Extract the [x, y] coordinate from the center of the cell holding the provided text.  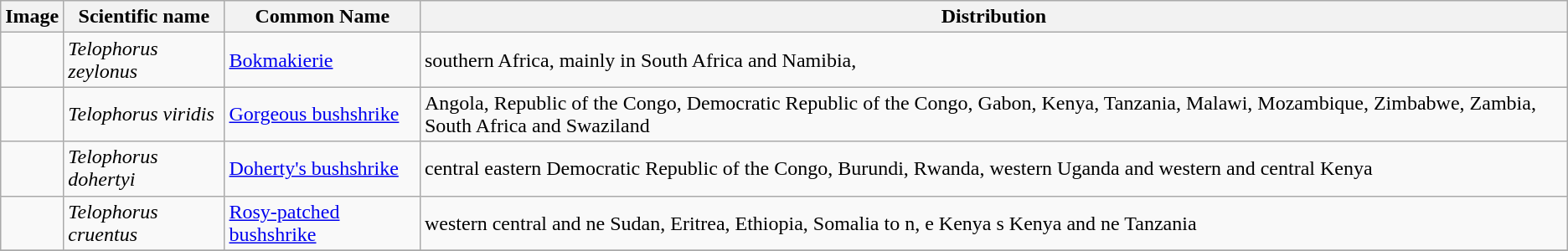
Doherty's bushshrike [322, 169]
Telophorus dohertyi [144, 169]
southern Africa, mainly in South Africa and Namibia, [993, 60]
Bokmakierie [322, 60]
Telophorus viridis [144, 114]
central eastern Democratic Republic of the Congo, Burundi, Rwanda, western Uganda and western and central Kenya [993, 169]
Distribution [993, 17]
Telophorus cruentus [144, 223]
Scientific name [144, 17]
Gorgeous bushshrike [322, 114]
Common Name [322, 17]
western central and ne Sudan, Eritrea, Ethiopia, Somalia to n, e Kenya s Kenya and ne Tanzania [993, 223]
Image [32, 17]
Rosy-patched bushshrike [322, 223]
Telophorus zeylonus [144, 60]
